From the cell containing the given text, extract its center point as (X, Y) coordinate. 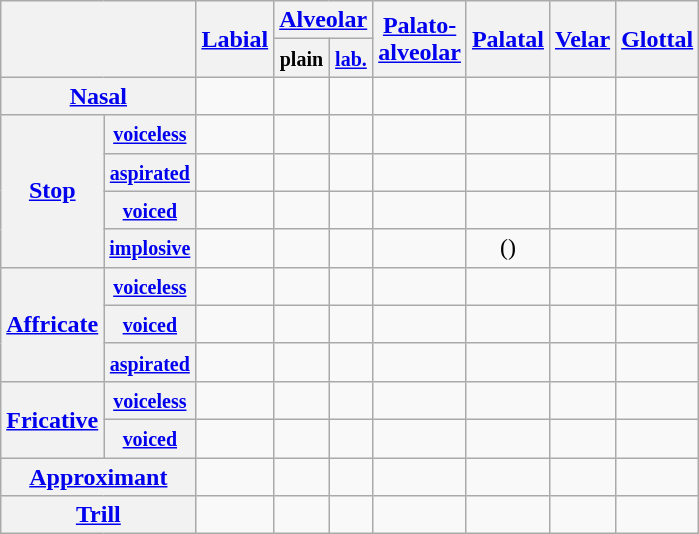
Glottal (658, 39)
lab. (351, 58)
plain (302, 58)
Trill (98, 515)
Labial (235, 39)
Velar (582, 39)
Palatal (508, 39)
() (508, 248)
Approximant (98, 477)
Palato-alveolar (420, 39)
Alveolar (324, 20)
Fricative (52, 419)
Stop (52, 191)
Nasal (98, 96)
Affricate (52, 324)
implosive (150, 248)
